Return (X, Y) of the center of cell containing provided text 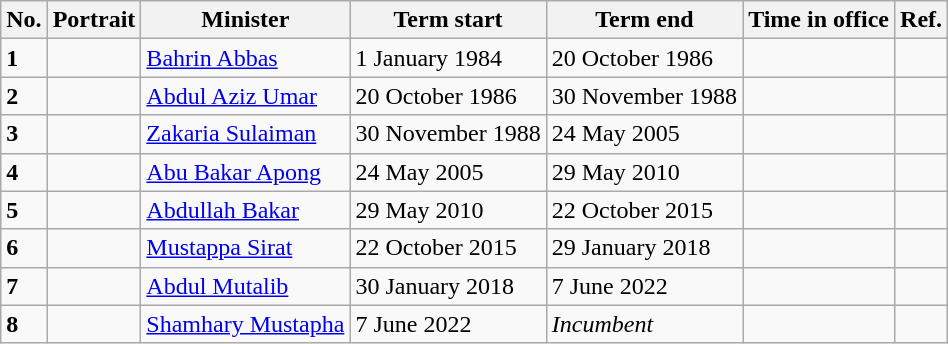
Mustappa Sirat (246, 248)
Minister (246, 20)
Ref. (922, 20)
5 (24, 210)
1 January 1984 (448, 58)
Bahrin Abbas (246, 58)
7 (24, 286)
Zakaria Sulaiman (246, 134)
Term start (448, 20)
8 (24, 324)
Abdul Aziz Umar (246, 96)
Abdullah Bakar (246, 210)
6 (24, 248)
Term end (644, 20)
30 January 2018 (448, 286)
4 (24, 172)
Time in office (819, 20)
Portrait (94, 20)
1 (24, 58)
No. (24, 20)
Shamhary Mustapha (246, 324)
2 (24, 96)
Incumbent (644, 324)
Abdul Mutalib (246, 286)
Abu Bakar Apong (246, 172)
29 January 2018 (644, 248)
3 (24, 134)
